Locate the cell with the specified text and output its (x, y) center coordinate. 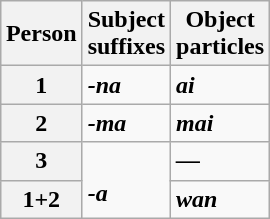
-a (126, 180)
2 (41, 123)
wan (220, 199)
-ma (126, 123)
Person (41, 34)
Subjectsuffixes (126, 34)
Objectparticles (220, 34)
ai (220, 85)
— (220, 161)
3 (41, 161)
1+2 (41, 199)
mai (220, 123)
-na (126, 85)
1 (41, 85)
